Capture the cell that displays the provided text and extract its (X, Y) central coordinate. 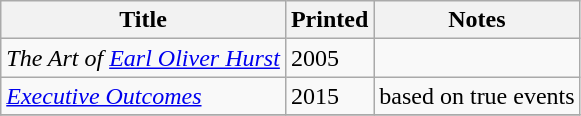
2015 (329, 96)
Notes (477, 20)
Title (144, 20)
Printed (329, 20)
based on true events (477, 96)
2005 (329, 58)
Executive Outcomes (144, 96)
The Art of Earl Oliver Hurst (144, 58)
